Find where the given text appears and provide that cell's center as (X, Y) coordinate. 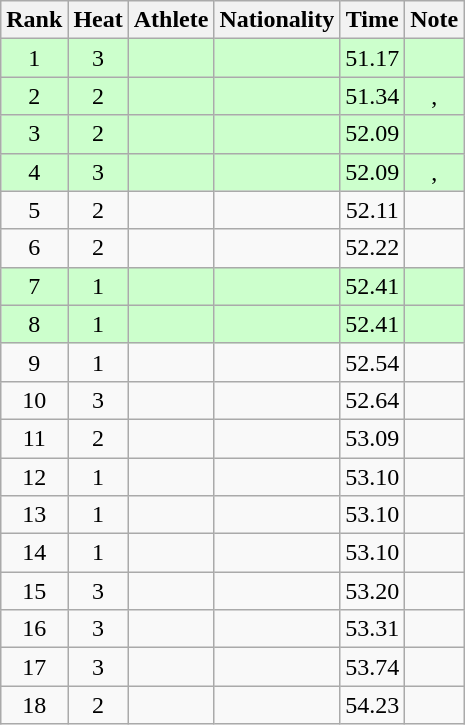
53.09 (372, 438)
52.11 (372, 210)
Athlete (171, 20)
54.23 (372, 705)
Nationality (277, 20)
11 (34, 438)
52.54 (372, 362)
17 (34, 667)
13 (34, 515)
Time (372, 20)
53.31 (372, 629)
4 (34, 172)
5 (34, 210)
15 (34, 591)
10 (34, 400)
9 (34, 362)
Heat (98, 20)
14 (34, 553)
53.74 (372, 667)
51.17 (372, 58)
52.64 (372, 400)
16 (34, 629)
18 (34, 705)
8 (34, 324)
6 (34, 248)
52.22 (372, 248)
Note (434, 20)
Rank (34, 20)
53.20 (372, 591)
7 (34, 286)
51.34 (372, 96)
12 (34, 477)
